From the cell containing the given text, extract its center point as (x, y) coordinate. 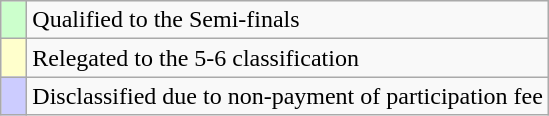
Qualified to the Semi-finals (288, 20)
Relegated to the 5-6 classification (288, 58)
Disclassified due to non-payment of participation fee (288, 96)
